Pinpoint the cell where the given text exists, returning its (X, Y) midpoint coordinate. 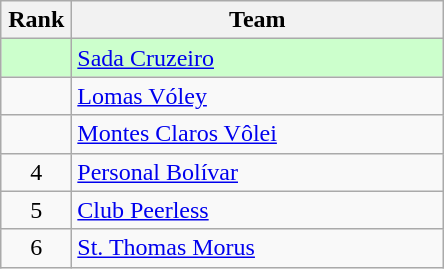
Lomas Vóley (258, 96)
Rank (36, 20)
Team (258, 20)
Sada Cruzeiro (258, 58)
5 (36, 210)
4 (36, 172)
Club Peerless (258, 210)
St. Thomas Morus (258, 248)
6 (36, 248)
Montes Claros Vôlei (258, 134)
Personal Bolívar (258, 172)
